Pinpoint the cell where the given text exists, returning its [X, Y] midpoint coordinate. 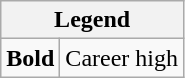
Career high [122, 58]
Legend [92, 20]
Bold [30, 58]
